For the text-containing cell, return its midpoint in [X, Y] coordinate format. 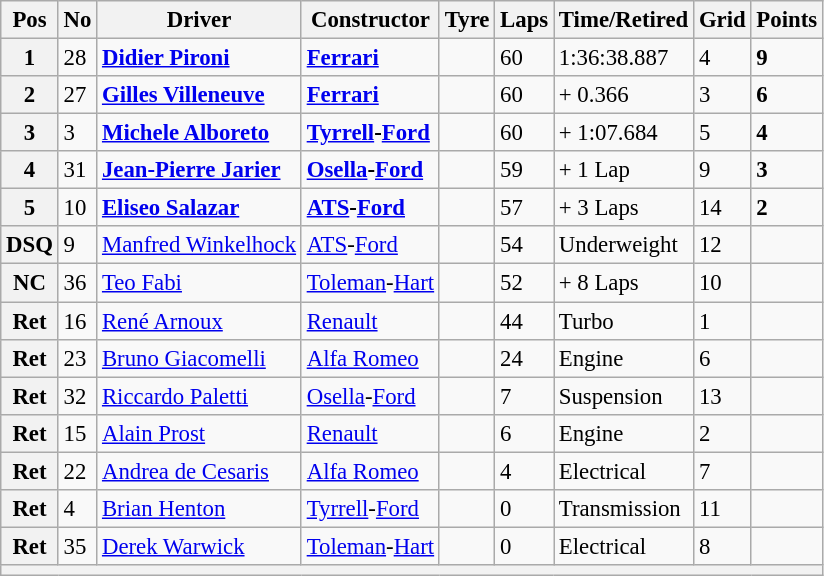
Grid [722, 20]
59 [524, 170]
Tyre [466, 20]
Turbo [624, 321]
Eliseo Salazar [200, 208]
54 [524, 245]
8 [722, 546]
Bruno Giacomelli [200, 358]
23 [77, 358]
Teo Fabi [200, 283]
+ 1:07.684 [624, 133]
11 [722, 509]
Laps [524, 20]
Transmission [624, 509]
24 [524, 358]
Brian Henton [200, 509]
57 [524, 208]
Gilles Villeneuve [200, 95]
22 [77, 471]
+ 0.366 [624, 95]
Riccardo Paletti [200, 396]
NC [30, 283]
44 [524, 321]
27 [77, 95]
Michele Alboreto [200, 133]
René Arnoux [200, 321]
12 [722, 245]
No [77, 20]
+ 8 Laps [624, 283]
Underweight [624, 245]
36 [77, 283]
35 [77, 546]
15 [77, 433]
DSQ [30, 245]
Andrea de Cesaris [200, 471]
+ 1 Lap [624, 170]
14 [722, 208]
Jean-Pierre Jarier [200, 170]
+ 3 Laps [624, 208]
Pos [30, 20]
Didier Pironi [200, 58]
32 [77, 396]
16 [77, 321]
Alain Prost [200, 433]
13 [722, 396]
28 [77, 58]
Points [786, 20]
Driver [200, 20]
52 [524, 283]
31 [77, 170]
Constructor [370, 20]
Manfred Winkelhock [200, 245]
1:36:38.887 [624, 58]
Suspension [624, 396]
Time/Retired [624, 20]
Derek Warwick [200, 546]
